Scan for the cell matching the given text and deliver its [x, y] coordinate at center. 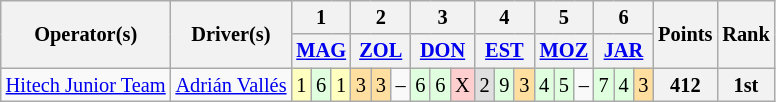
ZOL [381, 51]
Operator(s) [86, 34]
412 [685, 85]
9 [504, 85]
JAR [624, 51]
Driver(s) [232, 34]
MOZ [564, 51]
X [462, 85]
Rank [746, 34]
Hitech Junior Team [86, 85]
1st [746, 85]
MAG [321, 51]
Adrián Vallés [232, 85]
EST [505, 51]
Points [685, 34]
7 [604, 85]
DON [443, 51]
